Pinpoint the cell where the given text exists, returning its [x, y] midpoint coordinate. 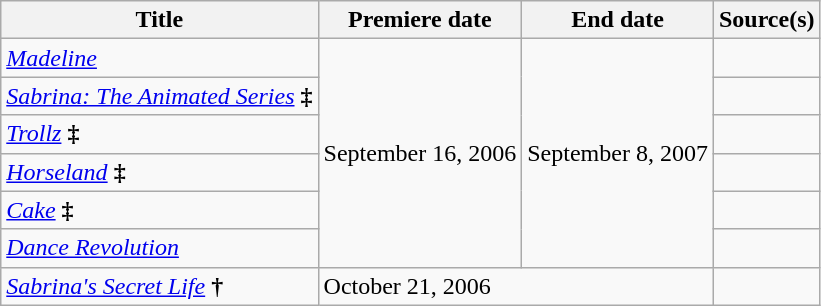
End date [618, 20]
Cake ‡ [160, 210]
October 21, 2006 [516, 286]
Dance Revolution [160, 248]
Source(s) [766, 20]
Title [160, 20]
Horseland ‡ [160, 172]
Premiere date [420, 20]
Sabrina: The Animated Series ‡ [160, 96]
September 16, 2006 [420, 153]
Sabrina's Secret Life † [160, 286]
Trollz ‡ [160, 134]
Madeline [160, 58]
September 8, 2007 [618, 153]
